Capture the cell that displays the provided text and extract its (X, Y) central coordinate. 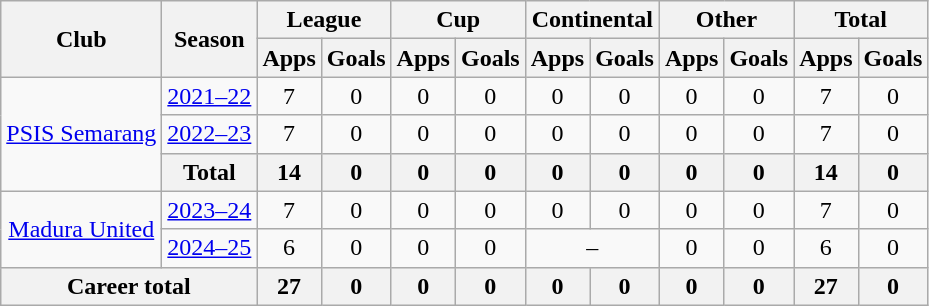
2021–22 (210, 96)
2023–24 (210, 210)
2022–23 (210, 134)
Cup (458, 20)
Career total (129, 286)
Club (82, 39)
PSIS Semarang (82, 134)
– (592, 248)
League (324, 20)
Continental (592, 20)
Season (210, 39)
Other (726, 20)
Madura United (82, 229)
2024–25 (210, 248)
